Scan for the cell matching the given text and deliver its (x, y) coordinate at center. 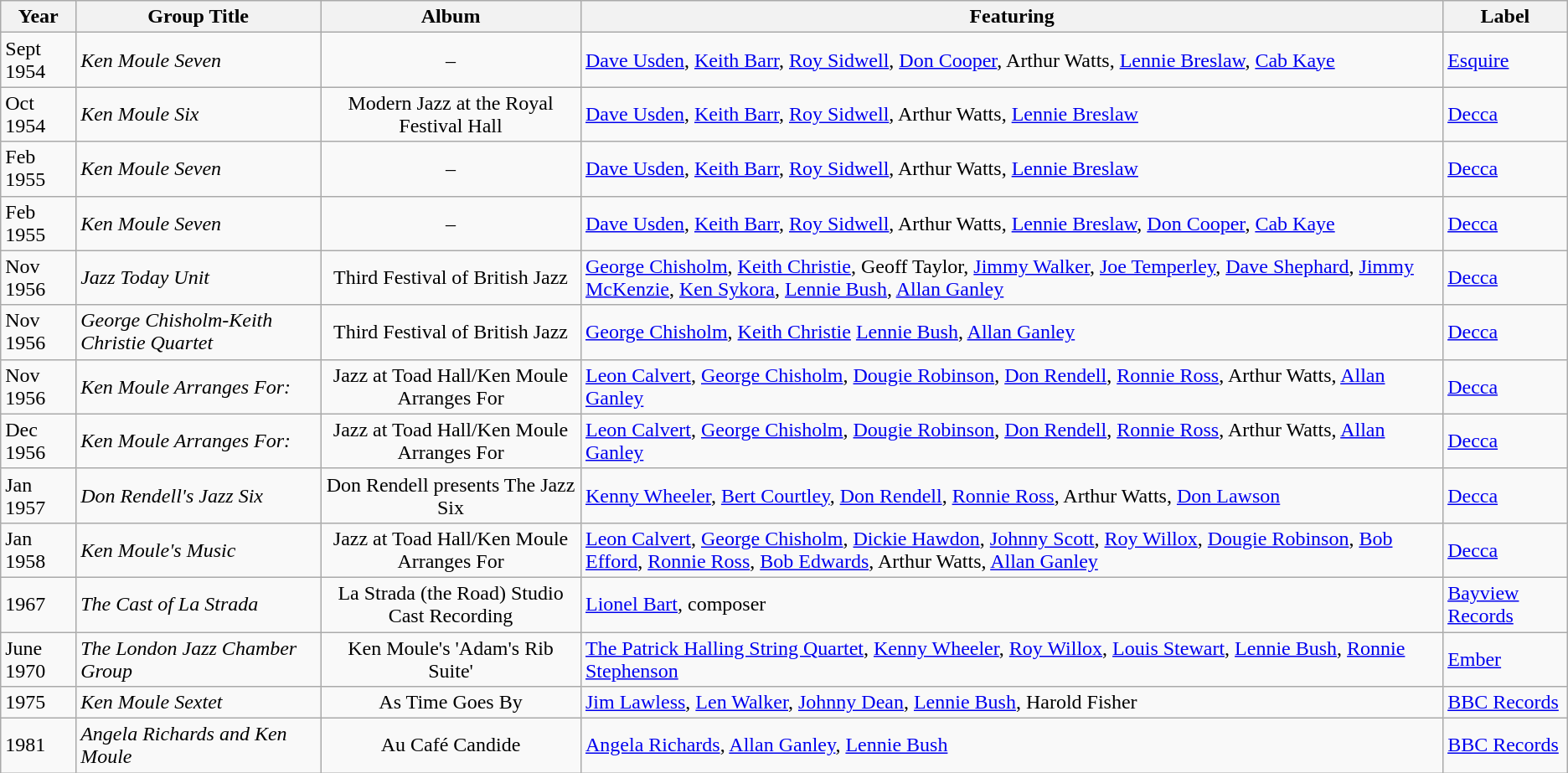
Modern Jazz at the Royal Festival Hall (451, 114)
Don Rendell's Jazz Six (199, 496)
Bayview Records (1506, 605)
Ken Moule's 'Adam's Rib Suite' (451, 658)
Kenny Wheeler, Bert Courtley, Don Rendell, Ronnie Ross, Arthur Watts, Don Lawson (1012, 496)
Dave Usden, Keith Barr, Roy Sidwell, Don Cooper, Arthur Watts, Lennie Breslaw, Cab Kaye (1012, 60)
June 1970 (39, 658)
Lionel Bart, composer (1012, 605)
1975 (39, 703)
Ken Moule Six (199, 114)
Ken Moule Sextet (199, 703)
George Chisholm, Keith Christie Lennie Bush, Allan Ganley (1012, 332)
Jan 1958 (39, 549)
Angela Richards, Allan Ganley, Lennie Bush (1012, 745)
Featuring (1012, 17)
1981 (39, 745)
Ember (1506, 658)
Au Café Candide (451, 745)
Don Rendell presents The Jazz Six (451, 496)
Dave Usden, Keith Barr, Roy Sidwell, Arthur Watts, Lennie Breslaw, Don Cooper, Cab Kaye (1012, 223)
George Chisholm, Keith Christie, Geoff Taylor, Jimmy Walker, Joe Temperley, Dave Shephard, Jimmy McKenzie, Ken Sykora, Lennie Bush, Allan Ganley (1012, 278)
George Chisholm-Keith Christie Quartet (199, 332)
Sept 1954 (39, 60)
Album (451, 17)
The Patrick Halling String Quartet, Kenny Wheeler, Roy Willox, Louis Stewart, Lennie Bush, Ronnie Stephenson (1012, 658)
Year (39, 17)
Jazz Today Unit (199, 278)
La Strada (the Road) Studio Cast Recording (451, 605)
Jim Lawless, Len Walker, Johnny Dean, Lennie Bush, Harold Fisher (1012, 703)
Dec 1956 (39, 441)
1967 (39, 605)
The London Jazz Chamber Group (199, 658)
Esquire (1506, 60)
Group Title (199, 17)
Label (1506, 17)
As Time Goes By (451, 703)
Angela Richards and Ken Moule (199, 745)
Ken Moule's Music (199, 549)
Oct 1954 (39, 114)
The Cast of La Strada (199, 605)
Jan 1957 (39, 496)
